Return [X, Y] of the center of cell containing provided text 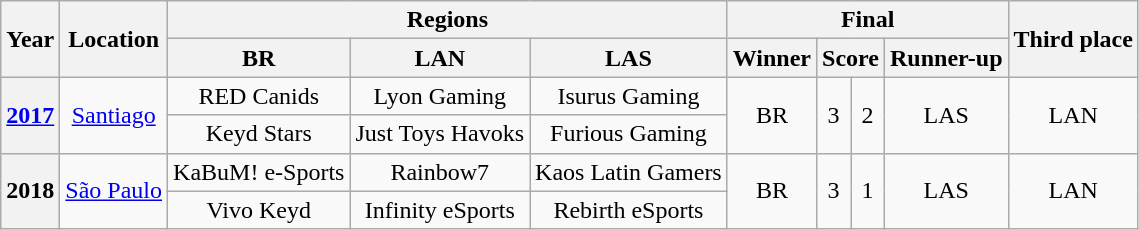
Vivo Keyd [259, 210]
1 [867, 191]
Just Toys Havoks [440, 134]
Isurus Gaming [629, 96]
Third place [1073, 39]
Kaos Latin Gamers [629, 172]
Rebirth eSports [629, 210]
KaBuM! e-Sports [259, 172]
Location [114, 39]
2 [867, 115]
Year [30, 39]
Furious Gaming [629, 134]
Keyd Stars [259, 134]
RED Canids [259, 96]
Final [868, 20]
Score [851, 58]
Infinity eSports [440, 210]
Winner [772, 58]
São Paulo [114, 191]
Rainbow7 [440, 172]
Lyon Gaming [440, 96]
Runner-up [946, 58]
2018 [30, 191]
Regions [448, 20]
Santiago [114, 115]
2017 [30, 115]
